Return the [x, y] coordinate for the center point of the cell that contains the specified text.  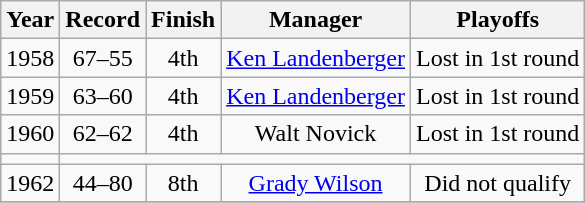
1959 [30, 96]
8th [184, 183]
67–55 [103, 58]
Year [30, 20]
62–62 [103, 134]
Finish [184, 20]
1962 [30, 183]
1958 [30, 58]
Walt Novick [316, 134]
Manager [316, 20]
63–60 [103, 96]
Grady Wilson [316, 183]
1960 [30, 134]
Record [103, 20]
Playoffs [497, 20]
Did not qualify [497, 183]
44–80 [103, 183]
